Determine the (X, Y) coordinate at the center of the cell enclosing the given text.  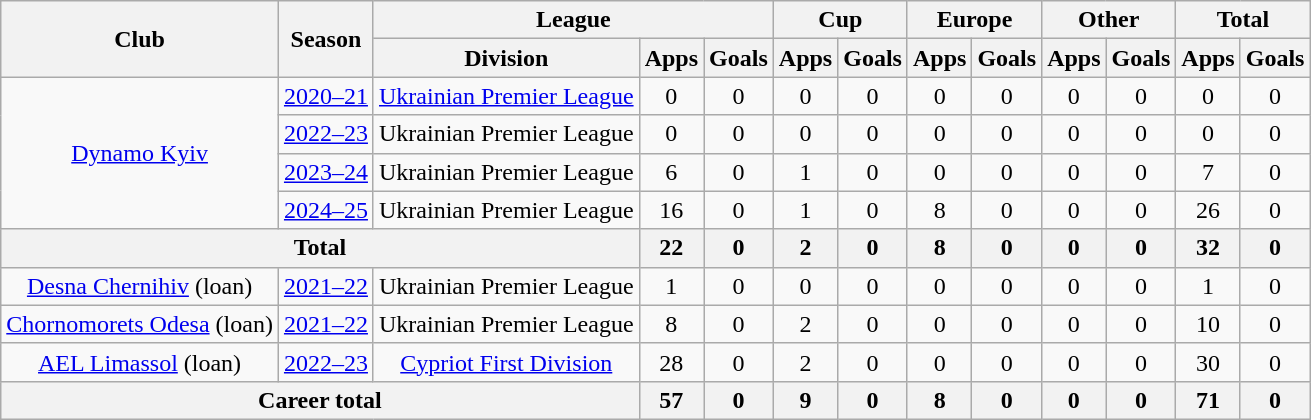
26 (1208, 210)
Desna Chernihiv (loan) (140, 286)
Career total (320, 400)
Chornomorets Odesa (loan) (140, 324)
Cup (840, 20)
16 (671, 210)
30 (1208, 362)
57 (671, 400)
2023–24 (326, 172)
6 (671, 172)
Europe (974, 20)
28 (671, 362)
Dynamo Kyiv (140, 153)
7 (1208, 172)
32 (1208, 248)
Division (506, 58)
71 (1208, 400)
10 (1208, 324)
Cypriot First Division (506, 362)
2020–21 (326, 96)
Season (326, 39)
Other (1109, 20)
AEL Limassol (loan) (140, 362)
Club (140, 39)
League (573, 20)
2024–25 (326, 210)
22 (671, 248)
9 (805, 400)
